From the cell containing the given text, extract its center point as [x, y] coordinate. 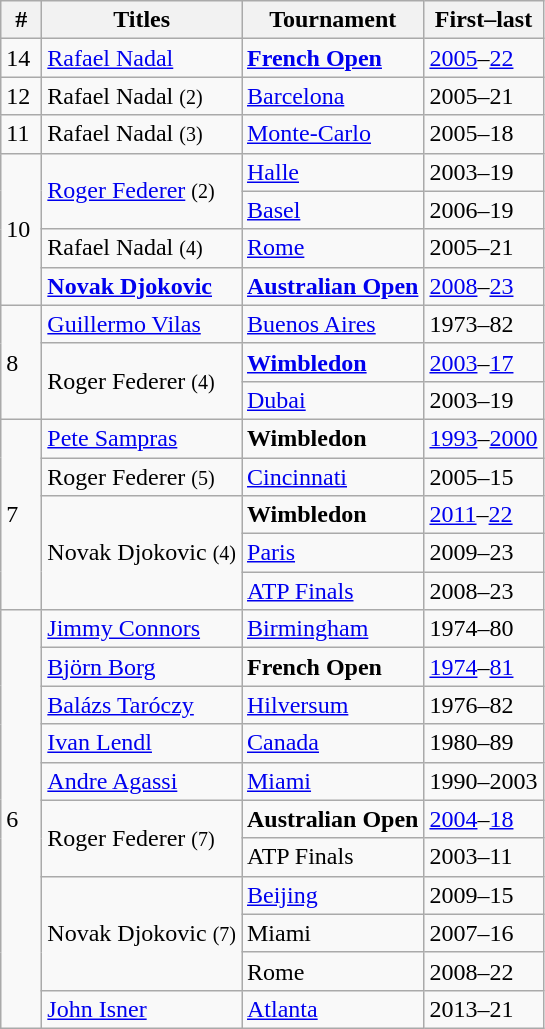
Ivan Lendl [142, 743]
Pete Sampras [142, 438]
14 [22, 58]
Dubai [333, 400]
2013–21 [484, 1009]
Björn Borg [142, 667]
2009–15 [484, 895]
Titles [142, 20]
Monte-Carlo [333, 134]
Novak Djokovic (7) [142, 933]
1993–2000 [484, 438]
Rafael Nadal (3) [142, 134]
1974–80 [484, 629]
7 [22, 514]
Cincinnati [333, 477]
2007–16 [484, 933]
Roger Federer (7) [142, 838]
1976–82 [484, 705]
Rafael Nadal [142, 58]
11 [22, 134]
2003–17 [484, 362]
John Isner [142, 1009]
Rafael Nadal (4) [142, 248]
Jimmy Connors [142, 629]
Tournament [333, 20]
# [22, 20]
Hilversum [333, 705]
Novak Djokovic [142, 286]
Novak Djokovic (4) [142, 553]
6 [22, 820]
Paris [333, 553]
Guillermo Vilas [142, 324]
Buenos Aires [333, 324]
2004–18 [484, 819]
Atlanta [333, 1009]
Balázs Taróczy [142, 705]
2005–18 [484, 134]
1974–81 [484, 667]
Barcelona [333, 96]
2009–23 [484, 553]
Beijing [333, 895]
Rafael Nadal (2) [142, 96]
Birmingham [333, 629]
2011–22 [484, 515]
8 [22, 362]
Canada [333, 743]
Andre Agassi [142, 781]
Roger Federer (4) [142, 381]
1990–2003 [484, 781]
Roger Federer (2) [142, 191]
2005–22 [484, 58]
12 [22, 96]
Basel [333, 210]
First–last [484, 20]
Halle [333, 172]
2005–15 [484, 477]
2008–22 [484, 971]
1980–89 [484, 743]
10 [22, 229]
1973–82 [484, 324]
2003–11 [484, 857]
Roger Federer (5) [142, 477]
2006–19 [484, 210]
